Output the (X, Y) coordinate of the center of the cell containing the given text.  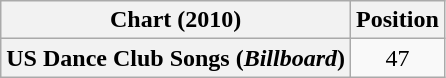
US Dance Club Songs (Billboard) (176, 58)
Position (398, 20)
Chart (2010) (176, 20)
47 (398, 58)
